Search for the cell housing the specified text and yield its (x, y) center coordinate. 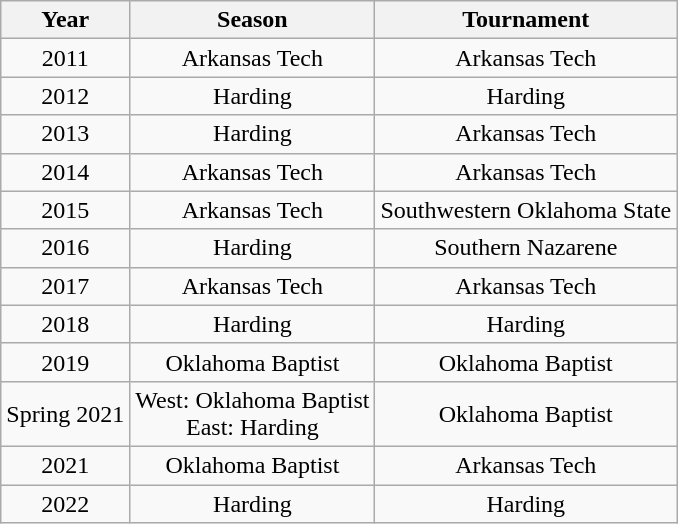
2014 (66, 172)
2021 (66, 465)
2011 (66, 58)
2018 (66, 324)
2022 (66, 503)
West: Oklahoma BaptistEast: Harding (252, 414)
Tournament (526, 20)
Southern Nazarene (526, 248)
2012 (66, 96)
2017 (66, 286)
Season (252, 20)
2013 (66, 134)
2016 (66, 248)
2015 (66, 210)
Year (66, 20)
Southwestern Oklahoma State (526, 210)
2019 (66, 362)
Spring 2021 (66, 414)
